Determine the (X, Y) coordinate at the center of the cell enclosing the given text.  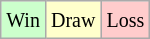
Draw (72, 20)
Win (24, 20)
Loss (126, 20)
